Capture the cell that displays the provided text and extract its (x, y) central coordinate. 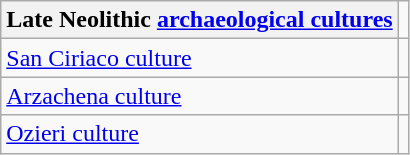
Ozieri culture (200, 134)
Late Neolithic archaeological cultures (200, 20)
San Ciriaco culture (200, 58)
Arzachena culture (200, 96)
